Pinpoint the cell where the given text exists, returning its [x, y] midpoint coordinate. 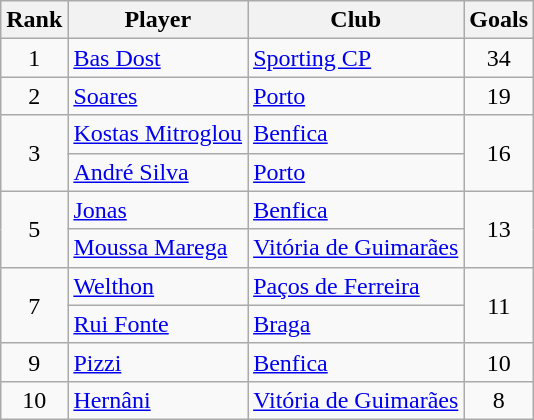
Braga [356, 324]
34 [499, 58]
Rank [34, 20]
2 [34, 96]
9 [34, 362]
3 [34, 153]
13 [499, 229]
5 [34, 229]
Paços de Ferreira [356, 286]
Jonas [158, 210]
8 [499, 400]
Player [158, 20]
1 [34, 58]
Soares [158, 96]
Moussa Marega [158, 248]
Bas Dost [158, 58]
Pizzi [158, 362]
André Silva [158, 172]
Sporting CP [356, 58]
Rui Fonte [158, 324]
16 [499, 153]
Kostas Mitroglou [158, 134]
11 [499, 305]
7 [34, 305]
Club [356, 20]
Goals [499, 20]
19 [499, 96]
Welthon [158, 286]
Hernâni [158, 400]
